Capture the cell that displays the provided text and extract its (x, y) central coordinate. 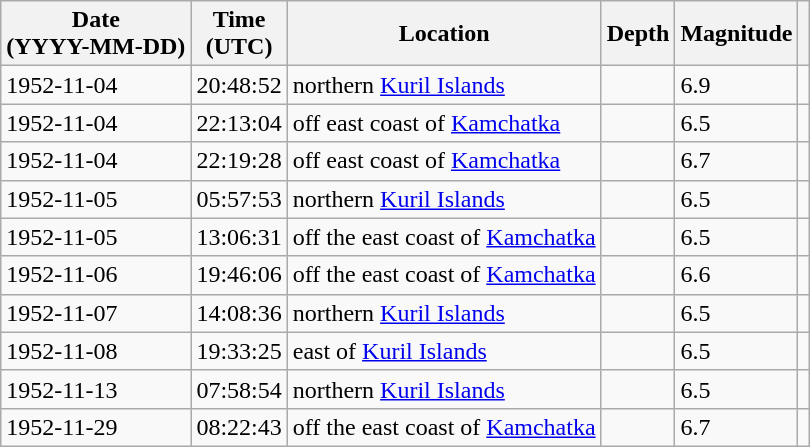
6.6 (736, 275)
14:08:36 (239, 313)
Depth (638, 34)
1952-11-08 (96, 351)
Location (444, 34)
1952-11-29 (96, 427)
1952-11-13 (96, 389)
1952-11-07 (96, 313)
6.9 (736, 85)
19:33:25 (239, 351)
east of Kuril Islands (444, 351)
22:19:28 (239, 161)
05:57:53 (239, 199)
Time (UTC) (239, 34)
22:13:04 (239, 123)
20:48:52 (239, 85)
08:22:43 (239, 427)
19:46:06 (239, 275)
Date (YYYY-MM-DD) (96, 34)
07:58:54 (239, 389)
13:06:31 (239, 237)
Magnitude (736, 34)
1952-11-06 (96, 275)
